Detect which cell encompasses the target text, then output its (X, Y) center coordinate. 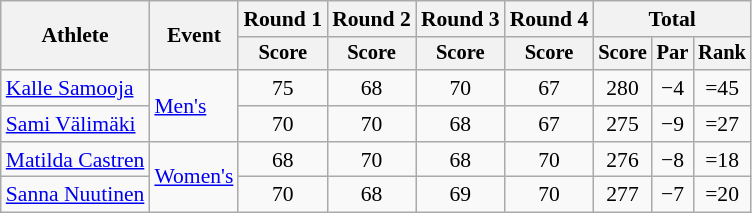
Sanna Nuutinen (76, 195)
280 (622, 88)
Round 1 (282, 19)
275 (622, 124)
277 (622, 195)
Round 2 (372, 19)
−7 (673, 195)
Matilda Castren (76, 160)
Round 4 (550, 19)
=27 (722, 124)
Rank (722, 54)
Event (194, 36)
−4 (673, 88)
276 (622, 160)
Par (673, 54)
−8 (673, 160)
Round 3 (460, 19)
Kalle Samooja (76, 88)
=18 (722, 160)
Women's (194, 178)
Men's (194, 106)
=45 (722, 88)
Total (672, 19)
75 (282, 88)
−9 (673, 124)
69 (460, 195)
=20 (722, 195)
Athlete (76, 36)
Sami Välimäki (76, 124)
